Determine the (x, y) coordinate at the center of the cell enclosing the given text.  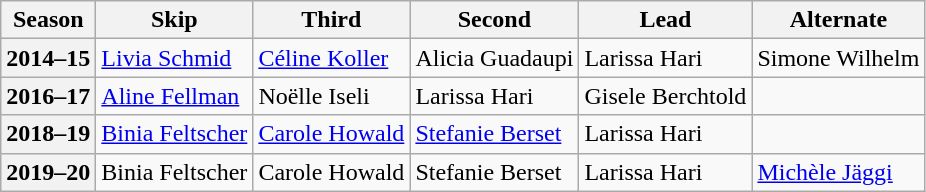
Aline Fellman (174, 96)
Second (494, 20)
Gisele Berchtold (666, 96)
Season (48, 20)
Third (332, 20)
2016–17 (48, 96)
Simone Wilhelm (838, 58)
Livia Schmid (174, 58)
Noëlle Iseli (332, 96)
2014–15 (48, 58)
Lead (666, 20)
2018–19 (48, 134)
Céline Koller (332, 58)
Michèle Jäggi (838, 172)
Skip (174, 20)
2019–20 (48, 172)
Alternate (838, 20)
Alicia Guadaupi (494, 58)
